Provide the [x, y] coordinate of the cell's center where the given text is located.  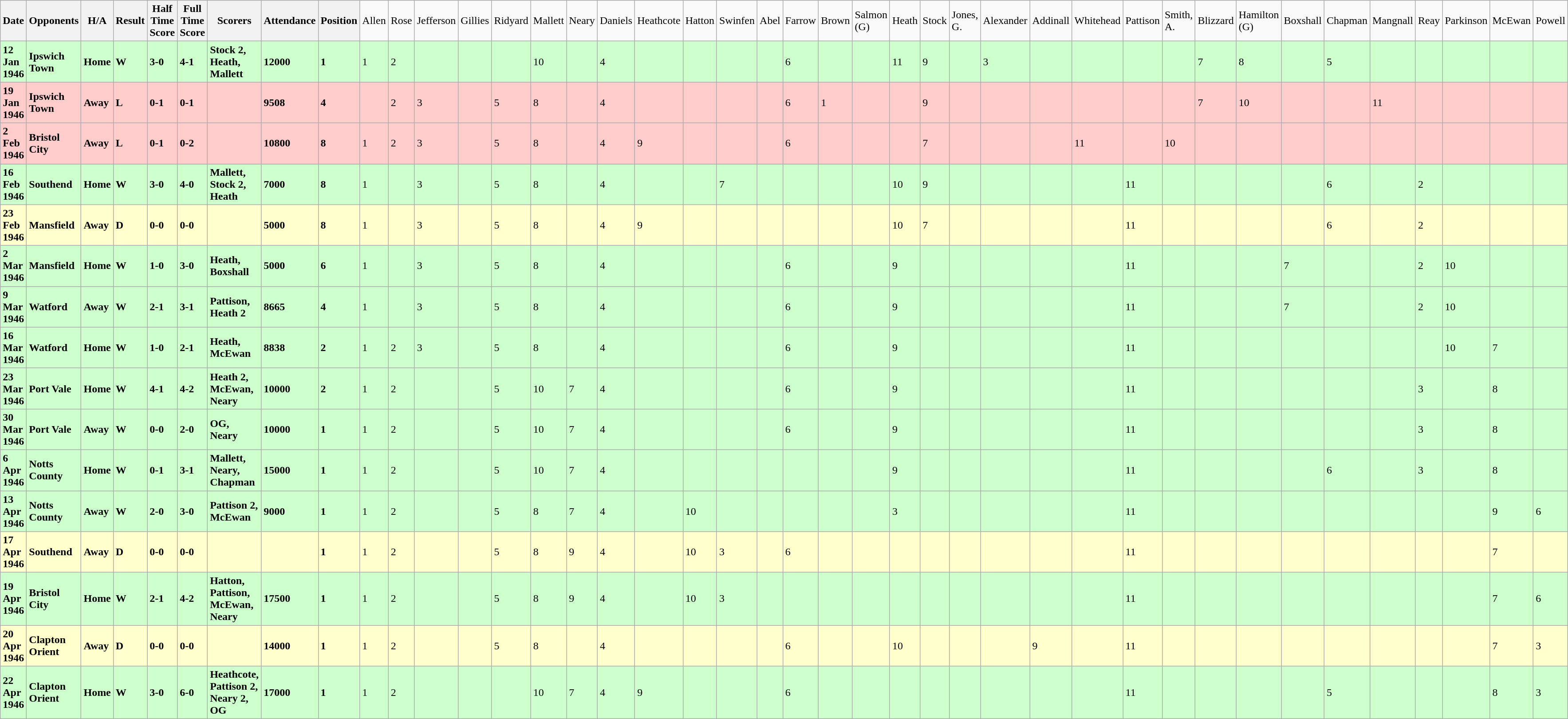
17000 [290, 692]
H/A [97, 21]
Full Time Score [193, 21]
Heath, Boxshall [234, 266]
Date [13, 21]
Abel [770, 21]
Smith, A. [1178, 21]
12 Jan 1946 [13, 62]
Whitehead [1098, 21]
Daniels [616, 21]
16 Mar 1946 [13, 348]
Heath 2, McEwan, Neary [234, 388]
7000 [290, 184]
Reay [1429, 21]
2 Feb 1946 [13, 143]
12000 [290, 62]
Half Time Score [162, 21]
Hatton [700, 21]
19 Apr 1946 [13, 599]
Mallett, Neary, Chapman [234, 470]
Swinfen [737, 21]
McEwan [1512, 21]
0-2 [193, 143]
Salmon (G) [871, 21]
Position [339, 21]
17 Apr 1946 [13, 552]
Heath, McEwan [234, 348]
Addinall [1051, 21]
9508 [290, 103]
Boxshall [1303, 21]
20 Apr 1946 [13, 646]
Scorers [234, 21]
Alexander [1005, 21]
Result [130, 21]
4-0 [193, 184]
Powell [1551, 21]
Ridyard [511, 21]
16 Feb 1946 [13, 184]
23 Feb 1946 [13, 225]
Rose [401, 21]
Jones, G. [965, 21]
15000 [290, 470]
Stock 2, Heath, Mallett [234, 62]
Brown [835, 21]
Pattison, Heath 2 [234, 307]
Heath [905, 21]
Heathcote, Pattison 2, Neary 2, OG [234, 692]
9 Mar 1946 [13, 307]
23 Mar 1946 [13, 388]
OG, Neary [234, 429]
Neary [582, 21]
6 Apr 1946 [13, 470]
Mangnall [1392, 21]
Hatton, Pattison, McEwan, Neary [234, 599]
13 Apr 1946 [13, 511]
8838 [290, 348]
Parkinson [1466, 21]
14000 [290, 646]
Opponents [54, 21]
Mallett, Stock 2, Heath [234, 184]
Gillies [475, 21]
Farrow [800, 21]
2 Mar 1946 [13, 266]
Stock [935, 21]
Jefferson [437, 21]
Hamilton (G) [1259, 21]
Pattison 2, McEwan [234, 511]
6-0 [193, 692]
Heathcote [659, 21]
8665 [290, 307]
Blizzard [1216, 21]
22 Apr 1946 [13, 692]
Pattison [1143, 21]
Mallett [548, 21]
30 Mar 1946 [13, 429]
10800 [290, 143]
Allen [374, 21]
17500 [290, 599]
9000 [290, 511]
Chapman [1347, 21]
19 Jan 1946 [13, 103]
Attendance [290, 21]
